Scan for the cell matching the given text and deliver its (X, Y) coordinate at center. 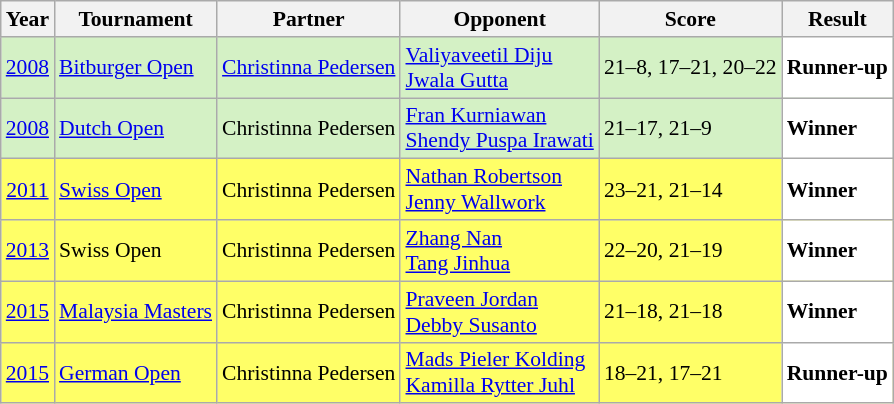
2013 (28, 250)
22–20, 21–19 (690, 250)
Opponent (499, 19)
23–21, 21–14 (690, 190)
18–21, 17–21 (690, 372)
21–17, 21–9 (690, 128)
Fran Kurniawan Shendy Puspa Irawati (499, 128)
Dutch Open (136, 128)
Praveen Jordan Debby Susanto (499, 312)
Valiyaveetil Diju Jwala Gutta (499, 68)
Nathan Robertson Jenny Wallwork (499, 190)
Mads Pieler Kolding Kamilla Rytter Juhl (499, 372)
German Open (136, 372)
Year (28, 19)
Zhang Nan Tang Jinhua (499, 250)
Partner (308, 19)
Malaysia Masters (136, 312)
2011 (28, 190)
21–8, 17–21, 20–22 (690, 68)
Tournament (136, 19)
Result (838, 19)
Bitburger Open (136, 68)
Score (690, 19)
21–18, 21–18 (690, 312)
